Provide the (x, y) coordinate of the cell's center where the given text is located.  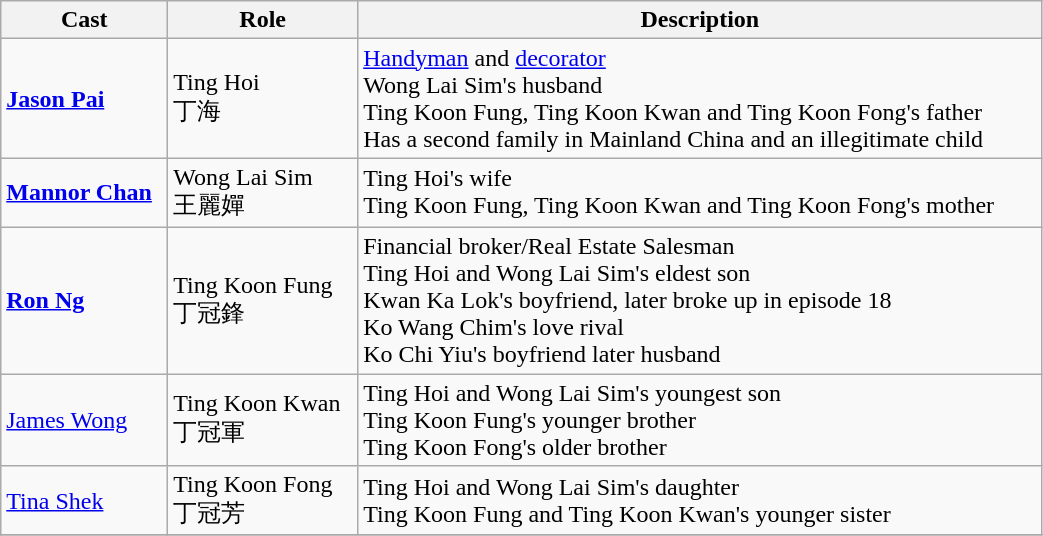
Ting Hoi and Wong Lai Sim's youngest sonTing Koon Fung's younger brotherTing Koon Fong's older brother (700, 420)
Ting Koon Kwan丁冠軍 (263, 420)
Role (263, 20)
Mannor Chan (84, 193)
Tina Shek (84, 501)
Ting Hoi's wifeTing Koon Fung, Ting Koon Kwan and Ting Koon Fong's mother (700, 193)
Ting Hoi and Wong Lai Sim's daughterTing Koon Fung and Ting Koon Kwan's younger sister (700, 501)
Jason Pai (84, 98)
Ron Ng (84, 300)
Ting Hoi丁海 (263, 98)
Ting Koon Fung丁冠鋒 (263, 300)
Cast (84, 20)
Wong Lai Sim王麗嬋 (263, 193)
Ting Koon Fong丁冠芳 (263, 501)
James Wong (84, 420)
Description (700, 20)
